Identify which cell holds the provided text, then report its [X, Y] central coordinate. 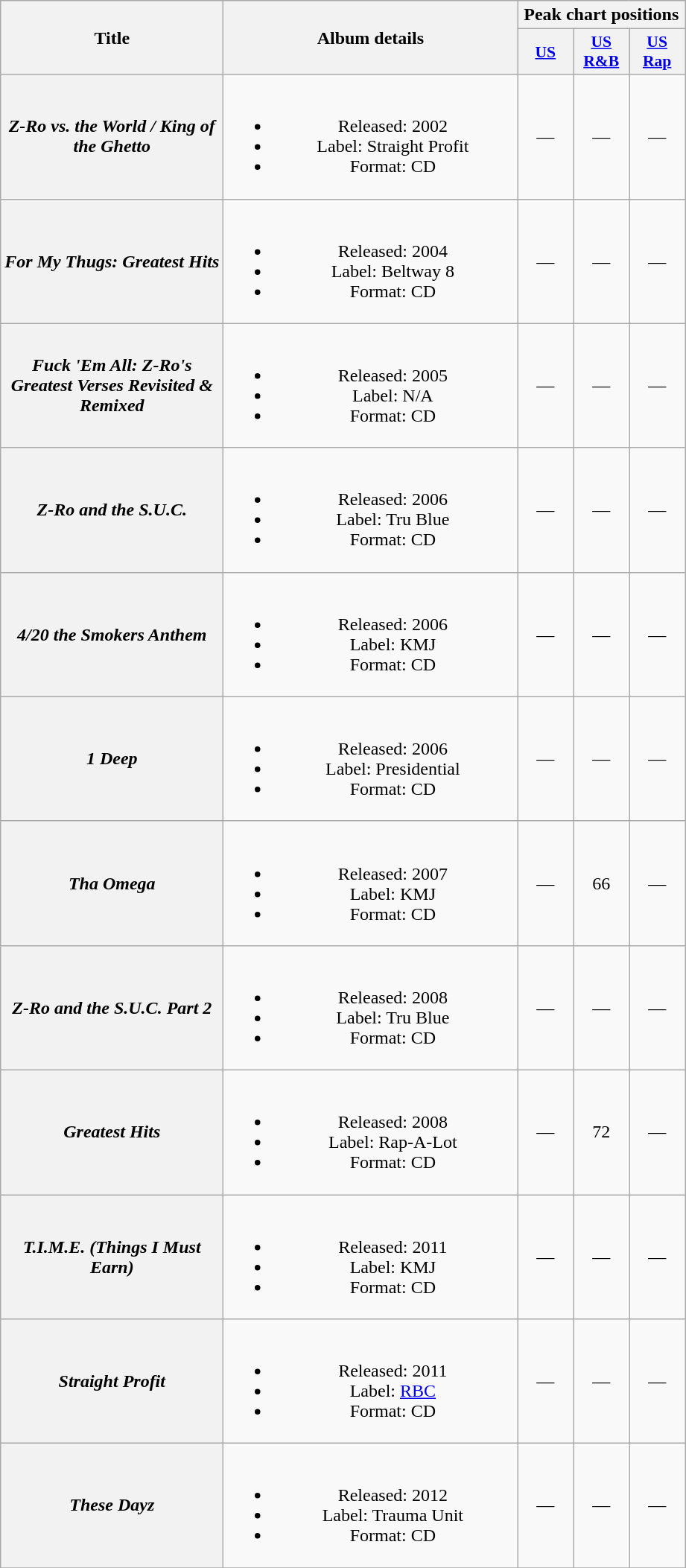
Title [112, 37]
Released: 2002Label: Straight ProfitFormat: CD [371, 137]
1 Deep [112, 758]
These Dayz [112, 1506]
66 [602, 883]
Released: 2004Label: Beltway 8Format: CD [371, 261]
Z-Ro vs. the World / King of the Ghetto [112, 137]
Tha Omega [112, 883]
Greatest Hits [112, 1132]
4/20 the Smokers Anthem [112, 635]
Peak chart positions [602, 15]
US R&B [602, 52]
Released: 2006Label: Tru BlueFormat: CD [371, 510]
Released: 2007Label: KMJFormat: CD [371, 883]
Released: 2005Label: N/AFormat: CD [371, 386]
Released: 2006Label: PresidentialFormat: CD [371, 758]
Straight Profit [112, 1381]
Z-Ro and the S.U.C. [112, 510]
US Rap [657, 52]
72 [602, 1132]
Released: 2008Label: Rap-A-LotFormat: CD [371, 1132]
Fuck 'Em All: Z-Ro's Greatest Verses Revisited & Remixed [112, 386]
Album details [371, 37]
Released: 2011Label: RBCFormat: CD [371, 1381]
Released: 2012Label: Trauma UnitFormat: CD [371, 1506]
T.I.M.E. (Things I Must Earn) [112, 1257]
Released: 2011Label: KMJFormat: CD [371, 1257]
Z-Ro and the S.U.C. Part 2 [112, 1007]
US [545, 52]
Released: 2006Label: KMJFormat: CD [371, 635]
For My Thugs: Greatest Hits [112, 261]
Released: 2008Label: Tru BlueFormat: CD [371, 1007]
